Detect which cell encompasses the target text, then output its (X, Y) center coordinate. 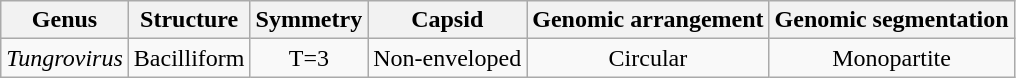
Genus (65, 20)
Genomic segmentation (892, 20)
Tungrovirus (65, 58)
Symmetry (309, 20)
Non-enveloped (448, 58)
Structure (189, 20)
Bacilliform (189, 58)
T=3 (309, 58)
Genomic arrangement (648, 20)
Capsid (448, 20)
Circular (648, 58)
Monopartite (892, 58)
